Search for the cell housing the specified text and yield its (x, y) center coordinate. 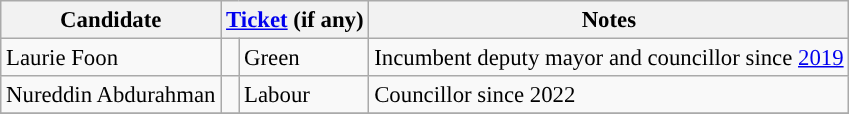
Green (304, 58)
Nureddin Abdurahman (111, 95)
Labour (304, 95)
Councillor since 2022 (609, 95)
Notes (609, 20)
Laurie Foon (111, 58)
Ticket (if any) (295, 20)
Candidate (111, 20)
Incumbent deputy mayor and councillor since 2019 (609, 58)
